From the cell containing the given text, extract its center point as (X, Y) coordinate. 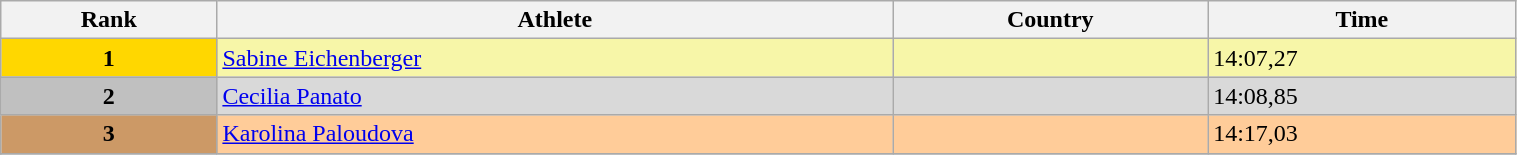
Rank (109, 20)
Karolina Paloudova (555, 134)
2 (109, 96)
Sabine Eichenberger (555, 58)
Athlete (555, 20)
Cecilia Panato (555, 96)
14:17,03 (1362, 134)
1 (109, 58)
14:07,27 (1362, 58)
14:08,85 (1362, 96)
Country (1050, 20)
Time (1362, 20)
3 (109, 134)
